From the cell containing the given text, extract its center point as (X, Y) coordinate. 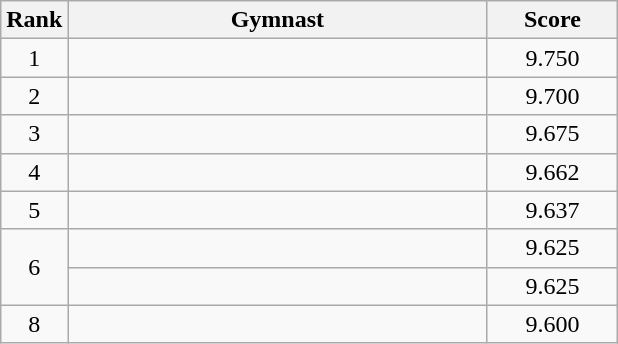
2 (34, 96)
9.750 (552, 58)
4 (34, 172)
3 (34, 134)
Score (552, 20)
1 (34, 58)
8 (34, 324)
Rank (34, 20)
9.675 (552, 134)
9.637 (552, 210)
9.700 (552, 96)
9.600 (552, 324)
6 (34, 267)
5 (34, 210)
9.662 (552, 172)
Gymnast (278, 20)
